Pinpoint the cell where the given text exists, returning its [x, y] midpoint coordinate. 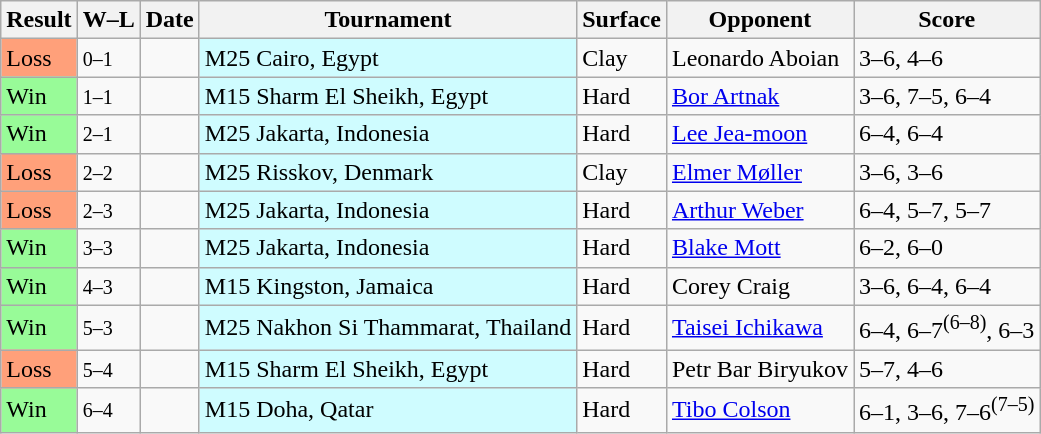
6–4, 5–7, 5–7 [947, 210]
2–1 [108, 134]
0–1 [108, 58]
Tibo Colson [760, 410]
5–4 [108, 369]
3–6, 4–6 [947, 58]
M25 Nakhon Si Thammarat, Thailand [388, 328]
1–1 [108, 96]
3–6, 7–5, 6–4 [947, 96]
M15 Kingston, Jamaica [388, 286]
Blake Mott [760, 248]
Arthur Weber [760, 210]
4–3 [108, 286]
Opponent [760, 20]
6–2, 6–0 [947, 248]
Petr Bar Biryukov [760, 369]
2–3 [108, 210]
W–L [108, 20]
Date [170, 20]
Surface [622, 20]
Lee Jea-moon [760, 134]
M25 Risskov, Denmark [388, 172]
Tournament [388, 20]
Bor Artnak [760, 96]
Score [947, 20]
6–4 [108, 410]
M15 Doha, Qatar [388, 410]
Elmer Møller [760, 172]
Leonardo Aboian [760, 58]
3–6, 3–6 [947, 172]
6–4, 6–4 [947, 134]
6–4, 6–7(6–8), 6–3 [947, 328]
Corey Craig [760, 286]
Result [39, 20]
Taisei Ichikawa [760, 328]
M25 Cairo, Egypt [388, 58]
5–3 [108, 328]
3–3 [108, 248]
3–6, 6–4, 6–4 [947, 286]
6–1, 3–6, 7–6(7–5) [947, 410]
5–7, 4–6 [947, 369]
2–2 [108, 172]
